Return [X, Y] of the center of cell containing provided text 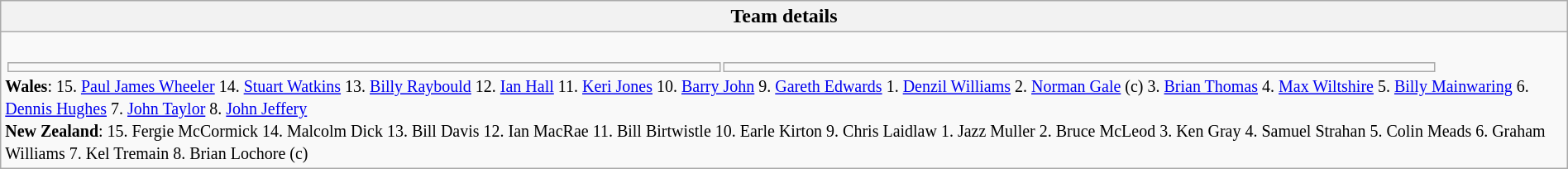
Team details [784, 17]
